Determine the (x, y) coordinate at the center of the cell enclosing the given text.  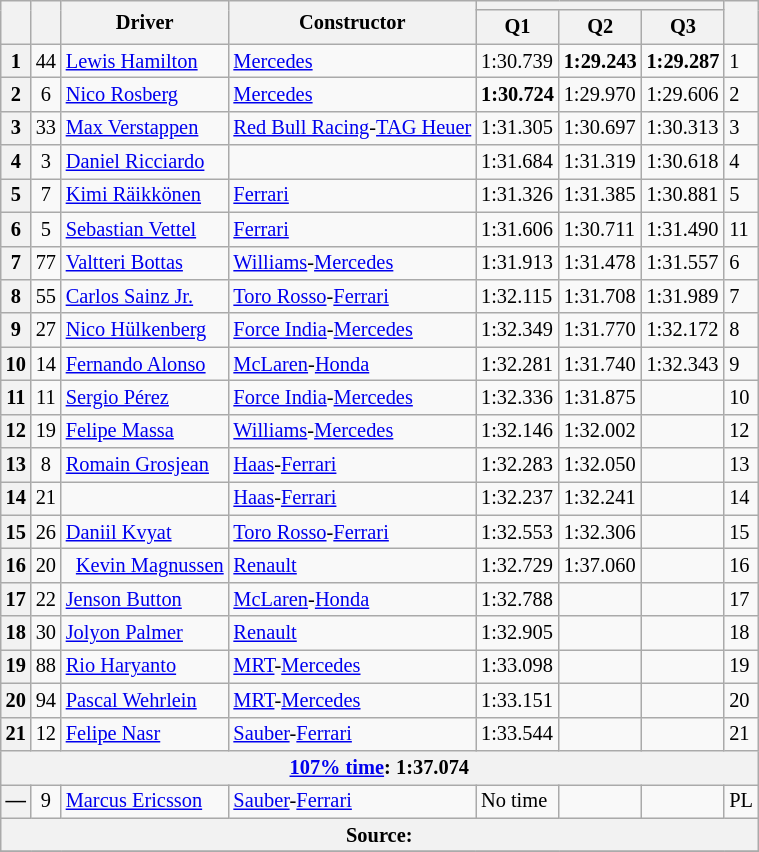
1:32.050 (600, 465)
26 (46, 532)
1:33.098 (518, 666)
1:31.740 (600, 364)
Lewis Hamilton (145, 61)
1:31.684 (518, 162)
1:37.060 (600, 565)
Q2 (600, 27)
Red Bull Racing-TAG Heuer (353, 128)
1:30.724 (518, 94)
Marcus Ericsson (145, 801)
Carlos Sainz Jr. (145, 296)
1:32.349 (518, 330)
1:32.283 (518, 465)
1:30.881 (684, 195)
1:29.970 (600, 94)
1:31.708 (600, 296)
Felipe Nasr (145, 734)
Q1 (518, 27)
Kimi Räikkönen (145, 195)
1:32.241 (600, 498)
1:33.151 (518, 700)
44 (46, 61)
Felipe Massa (145, 431)
1:31.913 (518, 263)
1:30.313 (684, 128)
1:29.287 (684, 61)
1:31.319 (600, 162)
1:29.606 (684, 94)
94 (46, 700)
1:29.243 (600, 61)
Fernando Alonso (145, 364)
Valtteri Bottas (145, 263)
1:32.788 (518, 599)
1:31.875 (600, 397)
Source: (380, 835)
Max Verstappen (145, 128)
Sergio Pérez (145, 397)
PL (740, 801)
1:31.490 (684, 229)
30 (46, 633)
Jolyon Palmer (145, 633)
Rio Haryanto (145, 666)
1:31.606 (518, 229)
— (16, 801)
1:32.905 (518, 633)
No time (518, 801)
1:31.326 (518, 195)
1:30.739 (518, 61)
1:31.478 (600, 263)
Constructor (353, 22)
1:32.729 (518, 565)
1:31.385 (600, 195)
33 (46, 128)
1:33.544 (518, 734)
Nico Hülkenberg (145, 330)
1:32.281 (518, 364)
107% time: 1:37.074 (380, 767)
Romain Grosjean (145, 465)
Kevin Magnussen (145, 565)
1:32.237 (518, 498)
1:30.697 (600, 128)
1:32.172 (684, 330)
1:31.557 (684, 263)
Daniel Ricciardo (145, 162)
1:30.618 (684, 162)
1:32.306 (600, 532)
1:31.305 (518, 128)
1:32.115 (518, 296)
Sebastian Vettel (145, 229)
Q3 (684, 27)
1:32.336 (518, 397)
Jenson Button (145, 599)
Driver (145, 22)
77 (46, 263)
22 (46, 599)
55 (46, 296)
1:31.770 (600, 330)
1:30.711 (600, 229)
1:32.146 (518, 431)
Pascal Wehrlein (145, 700)
1:31.989 (684, 296)
88 (46, 666)
1:32.343 (684, 364)
27 (46, 330)
1:32.002 (600, 431)
1:32.553 (518, 532)
Nico Rosberg (145, 94)
Daniil Kvyat (145, 532)
